Provide the [X, Y] coordinate of the cell's center where the given text is located.  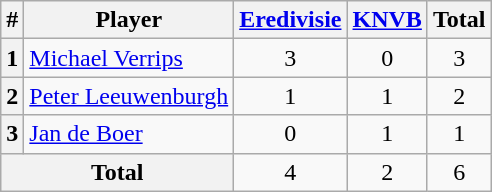
4 [290, 172]
Peter Leeuwenburgh [129, 96]
6 [459, 172]
KNVB [387, 20]
Jan de Boer [129, 134]
Michael Verrips [129, 58]
Eredivisie [290, 20]
# [12, 20]
Player [129, 20]
